For the text-containing cell, return its midpoint in (x, y) coordinate format. 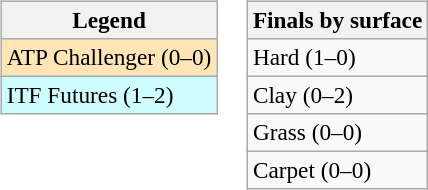
Legend (108, 20)
Carpet (0–0) (337, 171)
ATP Challenger (0–0) (108, 57)
Hard (1–0) (337, 57)
Clay (0–2) (337, 95)
Grass (0–0) (337, 133)
Finals by surface (337, 20)
ITF Futures (1–2) (108, 95)
